Output the (x, y) coordinate of the center of the cell containing the given text.  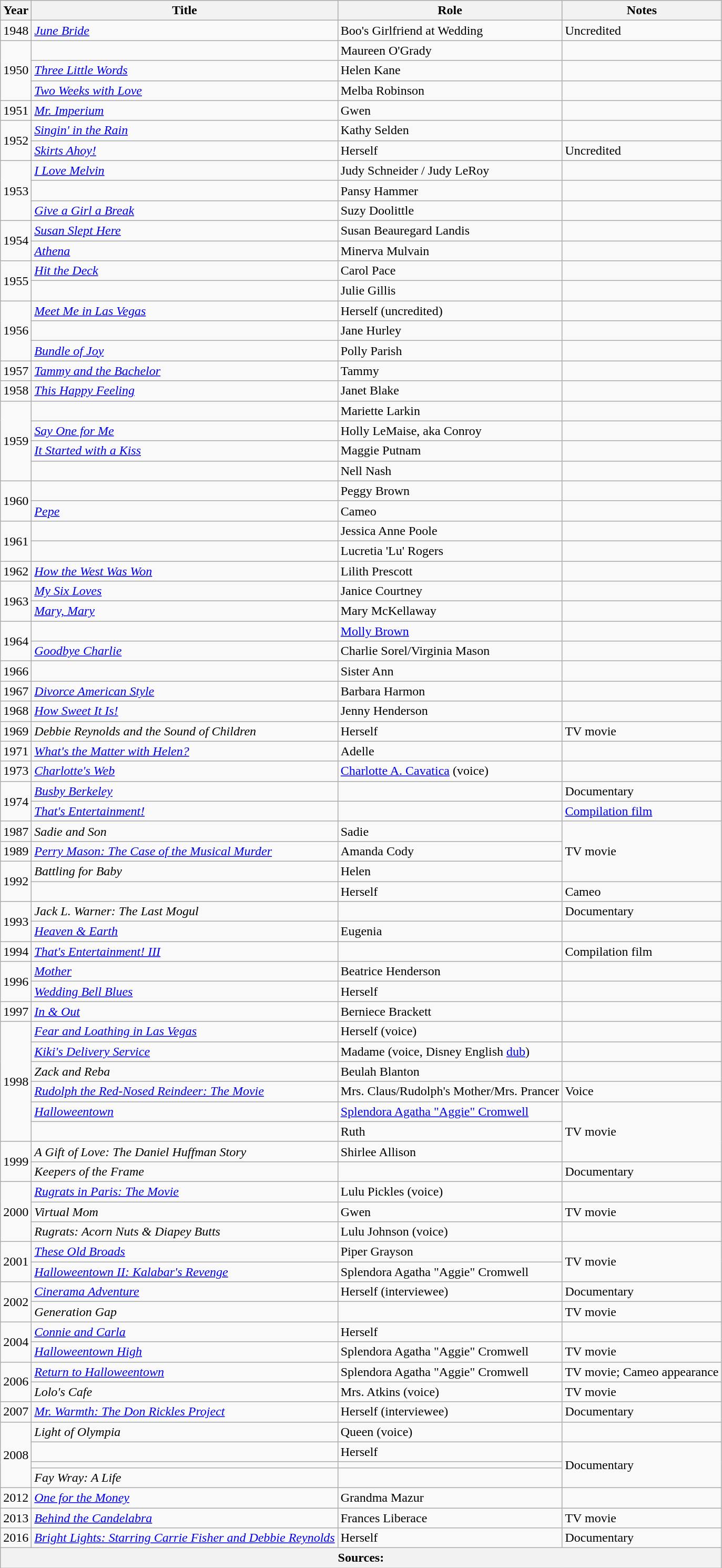
Herself (uncredited) (450, 311)
Lilith Prescott (450, 571)
1954 (16, 240)
Perry Mason: The Case of the Musical Murder (185, 851)
Adelle (450, 751)
One for the Money (185, 1498)
Debbie Reynolds and the Sound of Children (185, 731)
That's Entertainment! III (185, 952)
Meet Me in Las Vegas (185, 311)
1989 (16, 851)
Kathy Selden (450, 130)
1960 (16, 501)
Jessica Anne Poole (450, 531)
1959 (16, 441)
TV movie; Cameo appearance (642, 1372)
Janice Courtney (450, 591)
Wedding Bell Blues (185, 992)
Behind the Candelabra (185, 1518)
1967 (16, 691)
1963 (16, 601)
1969 (16, 731)
Athena (185, 251)
2008 (16, 1455)
1996 (16, 982)
Halloweentown High (185, 1352)
Divorce American Style (185, 691)
Charlie Sorel/Virginia Mason (450, 651)
Mrs. Atkins (voice) (450, 1392)
1974 (16, 801)
Boo's Girlfriend at Wedding (450, 31)
1958 (16, 391)
Charlotte's Web (185, 771)
Role (450, 11)
Sadie and Son (185, 831)
1956 (16, 331)
Ruth (450, 1131)
Lolo's Cafe (185, 1392)
1964 (16, 641)
Eugenia (450, 932)
These Old Broads (185, 1252)
I Love Melvin (185, 170)
2007 (16, 1412)
Zack and Reba (185, 1071)
Grandma Mazur (450, 1498)
Virtual Mom (185, 1211)
Queen (voice) (450, 1432)
Lucretia 'Lu' Rogers (450, 551)
Julie Gillis (450, 291)
1952 (16, 140)
Heaven & Earth (185, 932)
1973 (16, 771)
2004 (16, 1342)
1992 (16, 881)
Sister Ann (450, 671)
Janet Blake (450, 391)
1987 (16, 831)
Susan Beauregard Landis (450, 230)
Minerva Mulvain (450, 251)
It Started with a Kiss (185, 451)
Rugrats: Acorn Nuts & Diapey Butts (185, 1232)
Jack L. Warner: The Last Mogul (185, 912)
How the West Was Won (185, 571)
Jane Hurley (450, 331)
1998 (16, 1081)
1993 (16, 922)
1968 (16, 711)
Berniece Brackett (450, 1011)
My Six Loves (185, 591)
Madame (voice, Disney English dub) (450, 1051)
Holly LeMaise, aka Conroy (450, 431)
Year (16, 11)
1961 (16, 541)
Maggie Putnam (450, 451)
Judy Schneider / Judy LeRoy (450, 170)
Return to Halloweentown (185, 1372)
Tammy (450, 371)
1953 (16, 190)
Frances Liberace (450, 1518)
Fay Wray: A Life (185, 1478)
1957 (16, 371)
Shirlee Allison (450, 1151)
Say One for Me (185, 431)
How Sweet It Is! (185, 711)
Goodbye Charlie (185, 651)
1962 (16, 571)
Mary McKellaway (450, 611)
Molly Brown (450, 631)
What's the Matter with Helen? (185, 751)
Generation Gap (185, 1312)
2000 (16, 1211)
In & Out (185, 1011)
Bundle of Joy (185, 351)
Rudolph the Red-Nosed Reindeer: The Movie (185, 1091)
2016 (16, 1538)
Connie and Carla (185, 1332)
Nell Nash (450, 471)
2012 (16, 1498)
Sources: (361, 1558)
Two Weeks with Love (185, 90)
Beatrice Henderson (450, 972)
Singin' in the Rain (185, 130)
Three Little Words (185, 70)
Helen (450, 871)
Hit the Deck (185, 271)
2002 (16, 1302)
Lulu Johnson (voice) (450, 1232)
1948 (16, 31)
1951 (16, 110)
Barbara Harmon (450, 691)
Skirts Ahoy! (185, 150)
1955 (16, 281)
Charlotte A. Cavatica (voice) (450, 771)
Mary, Mary (185, 611)
Voice (642, 1091)
Carol Pace (450, 271)
Suzy Doolittle (450, 210)
1966 (16, 671)
Beulah Blanton (450, 1071)
Pepe (185, 511)
Keepers of the Frame (185, 1171)
Melba Robinson (450, 90)
Mr. Imperium (185, 110)
June Bride (185, 31)
1994 (16, 952)
Susan Slept Here (185, 230)
Peggy Brown (450, 491)
Mariette Larkin (450, 411)
Tammy and the Bachelor (185, 371)
Fear and Loathing in Las Vegas (185, 1031)
Pansy Hammer (450, 190)
Halloweentown (185, 1111)
Kiki's Delivery Service (185, 1051)
Title (185, 11)
Notes (642, 11)
Jenny Henderson (450, 711)
Give a Girl a Break (185, 210)
Amanda Cody (450, 851)
Mrs. Claus/Rudolph's Mother/Mrs. Prancer (450, 1091)
1999 (16, 1161)
1950 (16, 70)
Busby Berkeley (185, 791)
Rugrats in Paris: The Movie (185, 1191)
Sadie (450, 831)
That's Entertainment! (185, 811)
Cinerama Adventure (185, 1292)
2013 (16, 1518)
Piper Grayson (450, 1252)
Maureen O'Grady (450, 50)
This Happy Feeling (185, 391)
Light of Olympia (185, 1432)
2001 (16, 1262)
Battling for Baby (185, 871)
A Gift of Love: The Daniel Huffman Story (185, 1151)
1971 (16, 751)
Bright Lights: Starring Carrie Fisher and Debbie Reynolds (185, 1538)
Polly Parish (450, 351)
Mother (185, 972)
Herself (voice) (450, 1031)
Halloweentown II: Kalabar's Revenge (185, 1272)
1997 (16, 1011)
2006 (16, 1382)
Helen Kane (450, 70)
Lulu Pickles (voice) (450, 1191)
Mr. Warmth: The Don Rickles Project (185, 1412)
